Pinpoint the cell where the given text exists, returning its [x, y] midpoint coordinate. 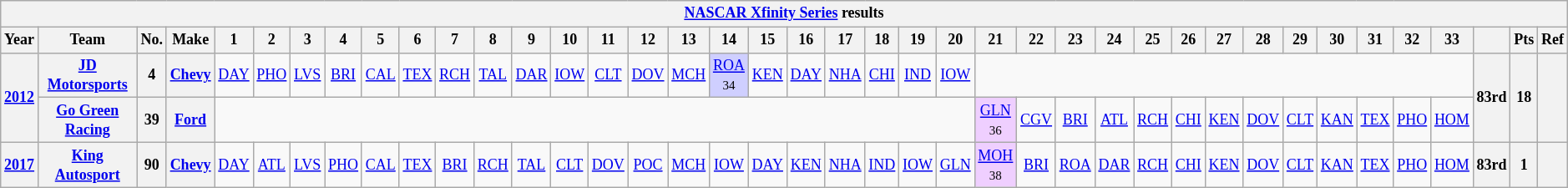
7 [455, 40]
31 [1375, 40]
30 [1338, 40]
JD Motorsports [87, 75]
CGV [1037, 120]
13 [689, 40]
24 [1114, 40]
25 [1153, 40]
9 [531, 40]
23 [1075, 40]
15 [767, 40]
12 [648, 40]
28 [1263, 40]
GLN36 [995, 120]
6 [417, 40]
27 [1224, 40]
Pts [1525, 40]
17 [845, 40]
10 [569, 40]
11 [609, 40]
22 [1037, 40]
26 [1188, 40]
Year [20, 40]
39 [152, 120]
ROA34 [730, 75]
20 [955, 40]
21 [995, 40]
14 [730, 40]
King Autosport [87, 165]
8 [493, 40]
32 [1413, 40]
POC [648, 165]
3 [307, 40]
ROA [1075, 165]
Go Green Racing [87, 120]
2012 [20, 97]
MOH38 [995, 165]
5 [381, 40]
NASCAR Xfinity Series results [784, 13]
Ford [190, 120]
33 [1453, 40]
19 [918, 40]
16 [806, 40]
Make [190, 40]
Ref [1553, 40]
2017 [20, 165]
29 [1299, 40]
No. [152, 40]
GLN [955, 165]
2 [272, 40]
90 [152, 165]
Team [87, 40]
